Pinpoint the cell where the given text exists, returning its (x, y) midpoint coordinate. 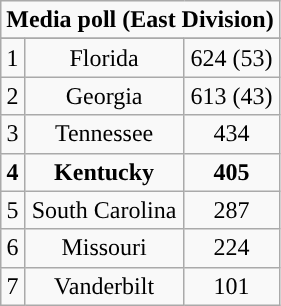
2 (13, 96)
Florida (104, 58)
3 (13, 134)
434 (232, 134)
7 (13, 286)
405 (232, 172)
5 (13, 210)
624 (53) (232, 58)
287 (232, 210)
Media poll (East Division) (140, 20)
Vanderbilt (104, 286)
South Carolina (104, 210)
Kentucky (104, 172)
1 (13, 58)
Missouri (104, 248)
101 (232, 286)
Georgia (104, 96)
4 (13, 172)
Tennessee (104, 134)
613 (43) (232, 96)
224 (232, 248)
6 (13, 248)
